Provide the (x, y) coordinate of the cell's center where the given text is located.  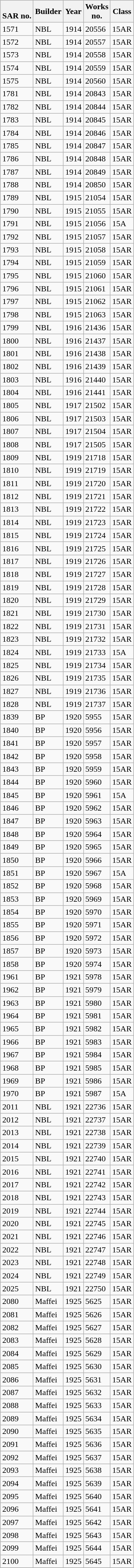
2095 (17, 1496)
1824 (17, 652)
21503 (97, 419)
21063 (97, 315)
20559 (97, 68)
5638 (97, 1470)
5641 (97, 1509)
1850 (17, 860)
1781 (17, 94)
21731 (97, 626)
22736 (97, 1107)
1961 (17, 977)
5982 (97, 1029)
21505 (97, 445)
1574 (17, 68)
1793 (17, 250)
2096 (17, 1509)
5634 (97, 1418)
1806 (17, 419)
22749 (97, 1276)
1847 (17, 821)
21438 (97, 353)
21436 (97, 328)
1844 (17, 782)
2012 (17, 1120)
1819 (17, 587)
21734 (97, 665)
5974 (97, 964)
5969 (97, 899)
1817 (17, 561)
5987 (97, 1094)
22747 (97, 1250)
21722 (97, 509)
20558 (97, 55)
2082 (17, 1327)
20844 (97, 107)
22746 (97, 1237)
2100 (17, 1561)
2083 (17, 1340)
5983 (97, 1042)
21504 (97, 432)
5639 (97, 1483)
21719 (97, 470)
1857 (17, 951)
22745 (97, 1224)
21736 (97, 691)
5962 (97, 808)
5971 (97, 925)
21729 (97, 600)
20848 (97, 159)
2099 (17, 1548)
5967 (97, 873)
1573 (17, 55)
1963 (17, 1003)
1798 (17, 315)
21058 (97, 250)
2023 (17, 1263)
2024 (17, 1276)
5961 (97, 795)
1969 (17, 1081)
2013 (17, 1133)
2089 (17, 1418)
2020 (17, 1224)
2018 (17, 1197)
21502 (97, 406)
21723 (97, 522)
Builder (48, 12)
22742 (97, 1185)
1786 (17, 159)
1815 (17, 535)
1822 (17, 626)
21724 (97, 535)
1809 (17, 458)
Worksno. (97, 12)
5627 (97, 1327)
1782 (17, 107)
21721 (97, 496)
5626 (97, 1315)
21726 (97, 561)
21725 (97, 548)
1821 (17, 613)
21737 (97, 704)
21728 (97, 587)
2022 (17, 1250)
5640 (97, 1496)
1848 (17, 834)
5980 (97, 1003)
5629 (97, 1353)
5955 (97, 717)
2084 (17, 1353)
21440 (97, 380)
1816 (17, 548)
2025 (17, 1289)
5965 (97, 847)
Class (122, 12)
20846 (97, 133)
1846 (17, 808)
21437 (97, 340)
1843 (17, 769)
5630 (97, 1366)
22737 (97, 1120)
21060 (97, 276)
1962 (17, 990)
5963 (97, 821)
5645 (97, 1561)
1814 (17, 522)
21732 (97, 639)
1855 (17, 925)
20556 (97, 29)
2098 (17, 1535)
1784 (17, 133)
21727 (97, 574)
2080 (17, 1302)
1840 (17, 730)
5970 (97, 912)
20845 (97, 120)
1796 (17, 289)
2015 (17, 1159)
22741 (97, 1172)
5643 (97, 1535)
1970 (17, 1094)
1805 (17, 406)
21056 (97, 224)
2094 (17, 1483)
5958 (97, 756)
5632 (97, 1392)
21057 (97, 237)
1811 (17, 483)
1858 (17, 964)
5637 (97, 1457)
21733 (97, 652)
1801 (17, 353)
20850 (97, 185)
5628 (97, 1340)
1789 (17, 198)
1818 (17, 574)
22739 (97, 1146)
1795 (17, 276)
1787 (17, 172)
5978 (97, 977)
1849 (17, 847)
1851 (17, 873)
1968 (17, 1068)
21054 (97, 198)
2097 (17, 1522)
5956 (97, 730)
5960 (97, 782)
5964 (97, 834)
1823 (17, 639)
2087 (17, 1392)
5973 (97, 951)
1571 (17, 29)
5984 (97, 1055)
2088 (17, 1405)
5636 (97, 1444)
2093 (17, 1470)
5985 (97, 1068)
1967 (17, 1055)
5644 (97, 1548)
22740 (97, 1159)
21439 (97, 366)
1800 (17, 340)
2019 (17, 1211)
21718 (97, 458)
5981 (97, 1016)
Year (73, 12)
2014 (17, 1146)
21062 (97, 302)
1964 (17, 1016)
1828 (17, 704)
1803 (17, 380)
5979 (97, 990)
1812 (17, 496)
21059 (97, 263)
2091 (17, 1444)
1853 (17, 899)
5633 (97, 1405)
1808 (17, 445)
21441 (97, 393)
1839 (17, 717)
1845 (17, 795)
1790 (17, 211)
1797 (17, 302)
2021 (17, 1237)
SAR no. (17, 12)
2086 (17, 1379)
20847 (97, 146)
1965 (17, 1029)
22748 (97, 1263)
1783 (17, 120)
1854 (17, 912)
1826 (17, 678)
1802 (17, 366)
5972 (97, 938)
1856 (17, 938)
1820 (17, 600)
1792 (17, 237)
1788 (17, 185)
2092 (17, 1457)
5986 (97, 1081)
1575 (17, 81)
21730 (97, 613)
20849 (97, 172)
5642 (97, 1522)
1572 (17, 42)
2017 (17, 1185)
1841 (17, 743)
1799 (17, 328)
5959 (97, 769)
1791 (17, 224)
1813 (17, 509)
21720 (97, 483)
5966 (97, 860)
2090 (17, 1432)
5631 (97, 1379)
5957 (97, 743)
5635 (97, 1432)
1810 (17, 470)
2016 (17, 1172)
2085 (17, 1366)
20560 (97, 81)
1804 (17, 393)
2011 (17, 1107)
1794 (17, 263)
22750 (97, 1289)
1825 (17, 665)
21735 (97, 678)
22743 (97, 1197)
1785 (17, 146)
2081 (17, 1315)
22738 (97, 1133)
21055 (97, 211)
1852 (17, 886)
21061 (97, 289)
5968 (97, 886)
1827 (17, 691)
1966 (17, 1042)
1807 (17, 432)
20557 (97, 42)
5625 (97, 1302)
22744 (97, 1211)
1842 (17, 756)
20843 (97, 94)
